Pinpoint the cell where the given text exists, returning its [x, y] midpoint coordinate. 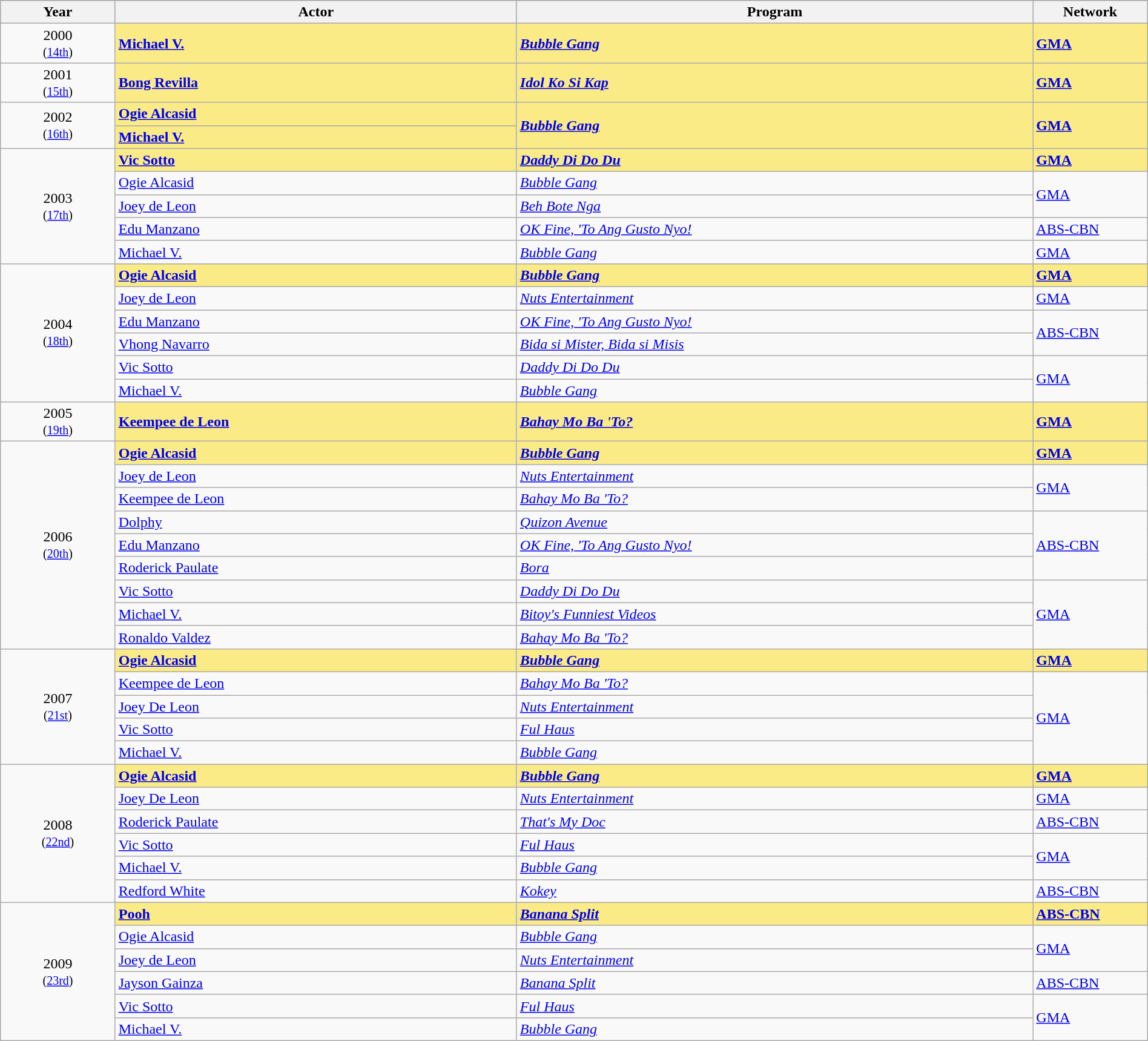
2006(20th) [58, 545]
Bida si Mister, Bida si Misis [775, 345]
2004(18th) [58, 332]
Beh Bote Nga [775, 206]
2002(16th) [58, 125]
Dolphy [316, 522]
2003(17th) [58, 206]
2000(14th) [58, 44]
Bitoy's Funniest Videos [775, 614]
Ronaldo Valdez [316, 637]
Program [775, 12]
Bong Revilla [316, 82]
Pooh [316, 914]
Bora [775, 568]
Network [1090, 12]
2009(23rd) [58, 971]
Year [58, 12]
Kokey [775, 891]
Quizon Avenue [775, 522]
Redford White [316, 891]
That's My Doc [775, 822]
Actor [316, 12]
Jayson Gainza [316, 983]
2008(22nd) [58, 833]
Vhong Navarro [316, 345]
2005(19th) [58, 421]
2007(21st) [58, 706]
2001(15th) [58, 82]
Idol Ko Si Kap [775, 82]
